Extract the (X, Y) coordinate from the center of the cell holding the provided text.  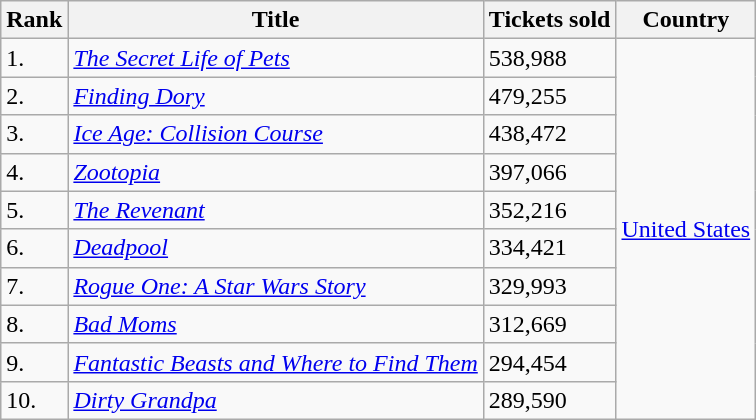
334,421 (550, 248)
289,590 (550, 400)
United States (686, 230)
Zootopia (276, 172)
Rank (34, 20)
10. (34, 400)
538,988 (550, 58)
9. (34, 362)
438,472 (550, 134)
7. (34, 286)
Bad Moms (276, 324)
3. (34, 134)
329,993 (550, 286)
294,454 (550, 362)
479,255 (550, 96)
312,669 (550, 324)
The Revenant (276, 210)
5. (34, 210)
2. (34, 96)
4. (34, 172)
Ice Age: Collision Course (276, 134)
Finding Dory (276, 96)
Rogue One: A Star Wars Story (276, 286)
Country (686, 20)
Tickets sold (550, 20)
Title (276, 20)
6. (34, 248)
The Secret Life of Pets (276, 58)
Dirty Grandpa (276, 400)
352,216 (550, 210)
1. (34, 58)
Deadpool (276, 248)
8. (34, 324)
Fantastic Beasts and Where to Find Them (276, 362)
397,066 (550, 172)
